Scan for the cell matching the given text and deliver its (x, y) coordinate at center. 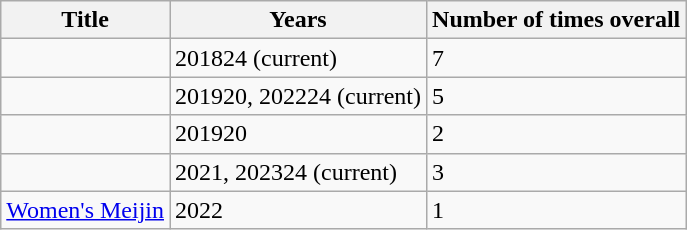
2 (556, 134)
3 (556, 172)
1 (556, 210)
Title (86, 20)
7 (556, 58)
5 (556, 96)
201920, 202224 (current) (298, 96)
Years (298, 20)
Number of times overall (556, 20)
201920 (298, 134)
201824 (current) (298, 58)
2021, 202324 (current) (298, 172)
2022 (298, 210)
Women's Meijin (86, 210)
